Determine the (X, Y) coordinate at the center of the cell enclosing the given text.  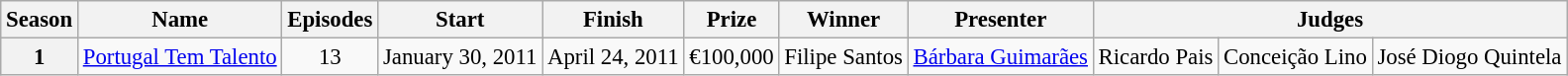
€100,000 (732, 57)
Portugal Tem Talento (180, 57)
April 24, 2011 (614, 57)
13 (331, 57)
Conceição Lino (1295, 57)
Start (460, 20)
José Diogo Quintela (1469, 57)
Ricardo Pais (1155, 57)
Bárbara Guimarães (1000, 57)
Presenter (1000, 20)
Name (180, 20)
Winner (843, 20)
Filipe Santos (843, 57)
1 (40, 57)
Season (40, 20)
Finish (614, 20)
Episodes (331, 20)
Prize (732, 20)
Judges (1329, 20)
January 30, 2011 (460, 57)
